Detect which cell encompasses the target text, then output its [x, y] center coordinate. 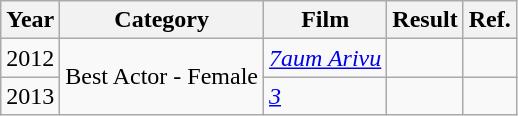
Ref. [490, 20]
7aum Arivu [326, 58]
2013 [30, 96]
3 [326, 96]
Film [326, 20]
Category [162, 20]
Result [425, 20]
Best Actor - Female [162, 77]
2012 [30, 58]
Year [30, 20]
